Pinpoint the cell where the given text exists, returning its [x, y] midpoint coordinate. 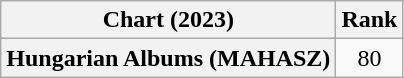
Rank [370, 20]
80 [370, 58]
Hungarian Albums (MAHASZ) [168, 58]
Chart (2023) [168, 20]
